Determine the [X, Y] coordinate at the center of the cell enclosing the given text.  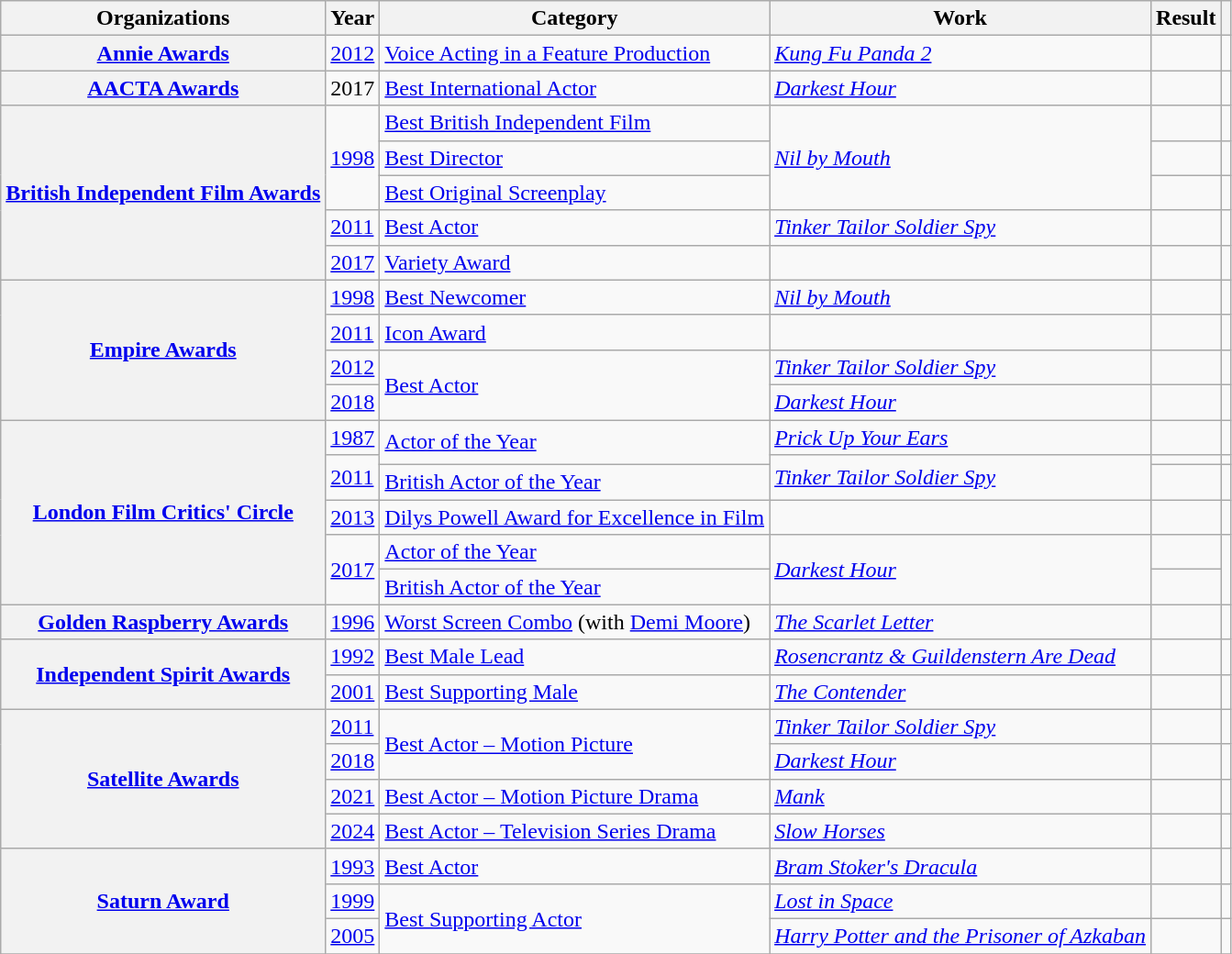
2024 [352, 831]
London Film Critics' Circle [163, 512]
Work [960, 18]
Result [1186, 18]
2021 [352, 796]
Lost in Space [960, 901]
Kung Fu Panda 2 [960, 53]
2005 [352, 936]
Empire Awards [163, 349]
Best Supporting Male [574, 692]
Best Original Screenplay [574, 193]
Best Actor – Television Series Drama [574, 831]
Variety Award [574, 262]
Year [352, 18]
Golden Raspberry Awards [163, 622]
Best Supporting Actor [574, 918]
Slow Horses [960, 831]
1999 [352, 901]
The Scarlet Letter [960, 622]
Best Male Lead [574, 657]
1987 [352, 438]
1996 [352, 622]
Icon Award [574, 332]
1992 [352, 657]
Best Newcomer [574, 297]
Bram Stoker's Dracula [960, 866]
Independent Spirit Awards [163, 674]
Worst Screen Combo (with Demi Moore) [574, 622]
1993 [352, 866]
Best British Independent Film [574, 123]
Best Director [574, 158]
Satellite Awards [163, 779]
Rosencrantz & Guildenstern Are Dead [960, 657]
Best International Actor [574, 88]
Mank [960, 796]
The Contender [960, 692]
Category [574, 18]
2013 [352, 517]
Best Actor – Motion Picture [574, 744]
Annie Awards [163, 53]
Best Actor – Motion Picture Drama [574, 796]
Dilys Powell Award for Excellence in Film [574, 517]
Voice Acting in a Feature Production [574, 53]
Organizations [163, 18]
Prick Up Your Ears [960, 438]
British Independent Film Awards [163, 193]
Harry Potter and the Prisoner of Azkaban [960, 936]
Saturn Award [163, 901]
2001 [352, 692]
AACTA Awards [163, 88]
